Capture the cell that displays the provided text and extract its [x, y] central coordinate. 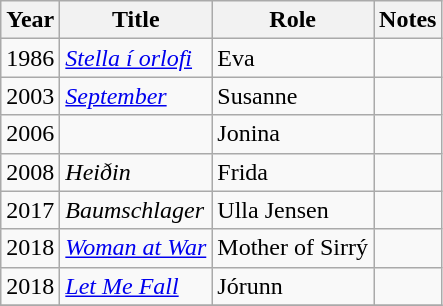
Heiðin [136, 172]
Eva [293, 58]
Susanne [293, 96]
1986 [30, 58]
Let Me Fall [136, 286]
Mother of Sirrý [293, 248]
Baumschlager [136, 210]
Notes [408, 20]
Jonina [293, 134]
Role [293, 20]
Frida [293, 172]
Year [30, 20]
2008 [30, 172]
September [136, 96]
Ulla Jensen [293, 210]
2017 [30, 210]
Jórunn [293, 286]
Woman at War [136, 248]
Stella í orlofi [136, 58]
2003 [30, 96]
Title [136, 20]
2006 [30, 134]
